Capture the cell that displays the provided text and extract its (X, Y) central coordinate. 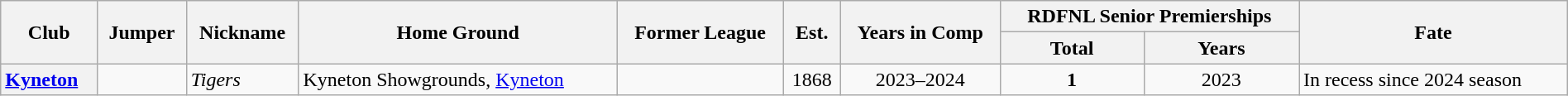
RDFNL Senior Premierships (1150, 17)
Est. (812, 32)
Kyneton (50, 79)
2023 (1221, 79)
Total (1072, 48)
Club (50, 32)
Tigers (242, 79)
Former League (700, 32)
Jumper (142, 32)
Kyneton Showgrounds, Kyneton (458, 79)
Years in Comp (921, 32)
Nickname (242, 32)
Home Ground (458, 32)
Fate (1434, 32)
2023–2024 (921, 79)
In recess since 2024 season (1434, 79)
Years (1221, 48)
1 (1072, 79)
1868 (812, 79)
